Find where the given text appears and provide that cell's center as [X, Y] coordinate. 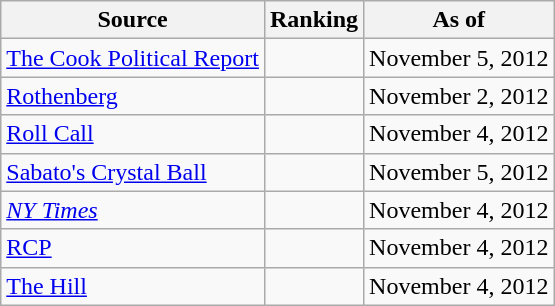
Source [133, 20]
NY Times [133, 210]
Rothenberg [133, 96]
As of [459, 20]
The Cook Political Report [133, 58]
Ranking [314, 20]
RCP [133, 248]
November 2, 2012 [459, 96]
The Hill [133, 286]
Roll Call [133, 134]
Sabato's Crystal Ball [133, 172]
